Detect which cell encompasses the target text, then output its [x, y] center coordinate. 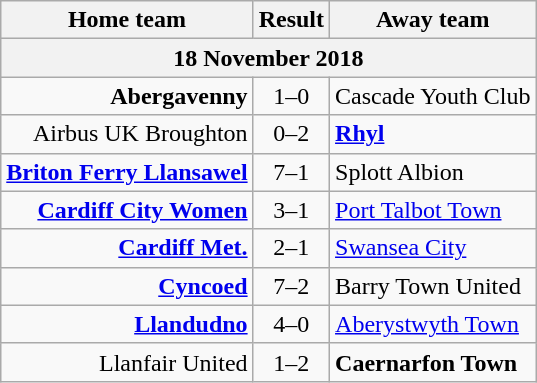
Away team [433, 20]
2–1 [291, 248]
Result [291, 20]
Abergavenny [127, 96]
Llandudno [127, 324]
1–2 [291, 362]
Airbus UK Broughton [127, 134]
Splott Albion [433, 172]
7–1 [291, 172]
Briton Ferry Llansawel [127, 172]
3–1 [291, 210]
Caernarfon Town [433, 362]
Rhyl [433, 134]
7–2 [291, 286]
Aberystwyth Town [433, 324]
Cardiff City Women [127, 210]
Llanfair United [127, 362]
Cascade Youth Club [433, 96]
Cyncoed [127, 286]
Barry Town United [433, 286]
Home team [127, 20]
Port Talbot Town [433, 210]
4–0 [291, 324]
Swansea City [433, 248]
18 November 2018 [268, 58]
1–0 [291, 96]
0–2 [291, 134]
Cardiff Met. [127, 248]
